Capture the cell that displays the provided text and extract its (x, y) central coordinate. 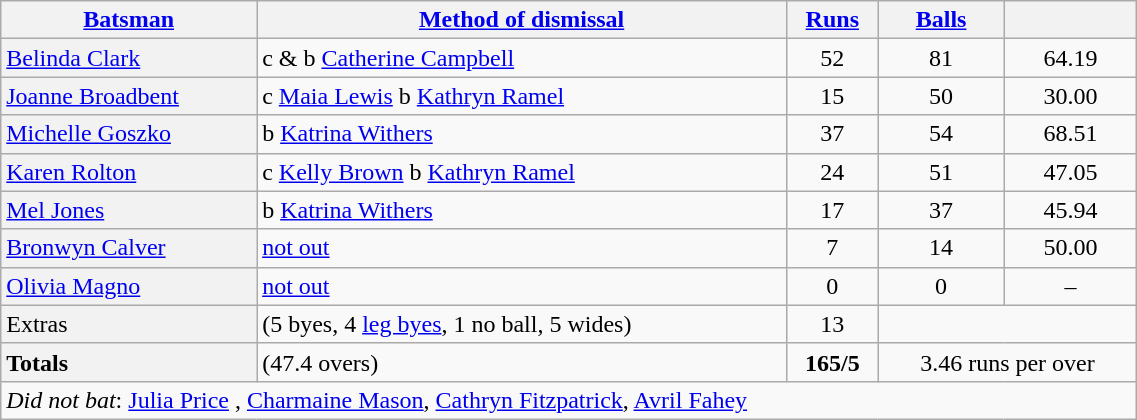
Joanne Broadbent (129, 96)
64.19 (1070, 58)
50.00 (1070, 248)
3.46 runs per over (1008, 362)
Belinda Clark (129, 58)
c & b Catherine Campbell (522, 58)
54 (941, 134)
Totals (129, 362)
68.51 (1070, 134)
15 (833, 96)
Did not bat: Julia Price , Charmaine Mason, Cathryn Fitzpatrick, Avril Fahey (569, 400)
50 (941, 96)
51 (941, 172)
81 (941, 58)
45.94 (1070, 210)
Mel Jones (129, 210)
c Maia Lewis b Kathryn Ramel (522, 96)
Balls (941, 20)
c Kelly Brown b Kathryn Ramel (522, 172)
7 (833, 248)
165/5 (833, 362)
Olivia Magno (129, 286)
Karen Rolton (129, 172)
14 (941, 248)
(5 byes, 4 leg byes, 1 no ball, 5 wides) (522, 324)
Bronwyn Calver (129, 248)
47.05 (1070, 172)
– (1070, 286)
17 (833, 210)
52 (833, 58)
Runs (833, 20)
Batsman (129, 20)
Extras (129, 324)
Michelle Goszko (129, 134)
Method of dismissal (522, 20)
24 (833, 172)
13 (833, 324)
30.00 (1070, 96)
(47.4 overs) (522, 362)
